For the text-containing cell, return its midpoint in (X, Y) coordinate format. 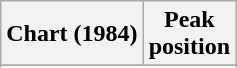
Peakposition (189, 34)
Chart (1984) (72, 34)
